Extract the [X, Y] coordinate from the center of the cell holding the provided text.  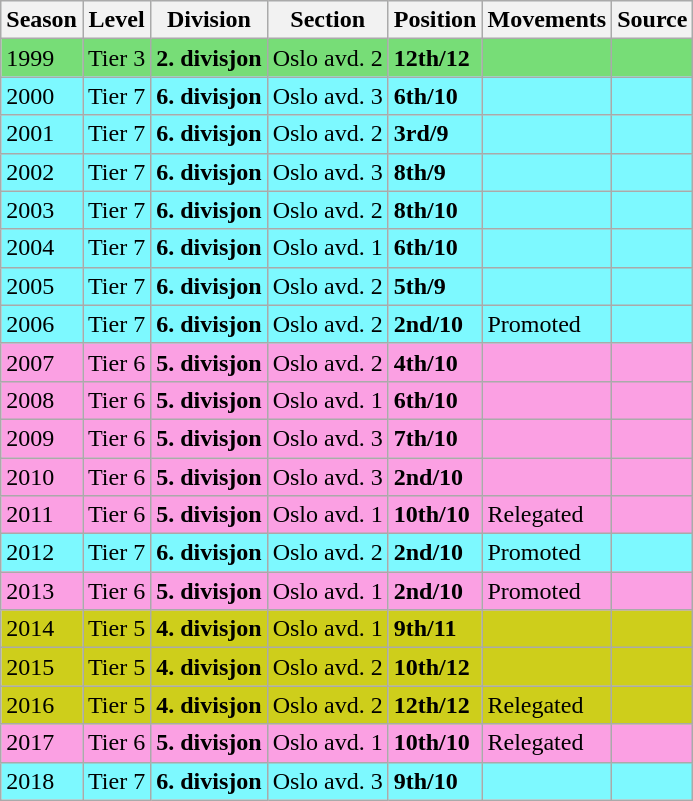
2013 [42, 591]
Division [209, 20]
2004 [42, 248]
2011 [42, 515]
2002 [42, 172]
2009 [42, 438]
2. divisjon [209, 58]
2007 [42, 362]
2016 [42, 705]
Season [42, 20]
2014 [42, 629]
Position [435, 20]
9th/11 [435, 629]
2010 [42, 477]
2006 [42, 324]
2005 [42, 286]
2000 [42, 96]
Level [116, 20]
2003 [42, 210]
5th/9 [435, 286]
8th/10 [435, 210]
4th/10 [435, 362]
2012 [42, 553]
Tier 3 [116, 58]
Movements [547, 20]
10th/12 [435, 667]
Section [328, 20]
2001 [42, 134]
1999 [42, 58]
2017 [42, 743]
2018 [42, 781]
3rd/9 [435, 134]
2015 [42, 667]
8th/9 [435, 172]
2008 [42, 400]
Source [652, 20]
9th/10 [435, 781]
7th/10 [435, 438]
